Provide the [X, Y] coordinate of the cell's center where the given text is located.  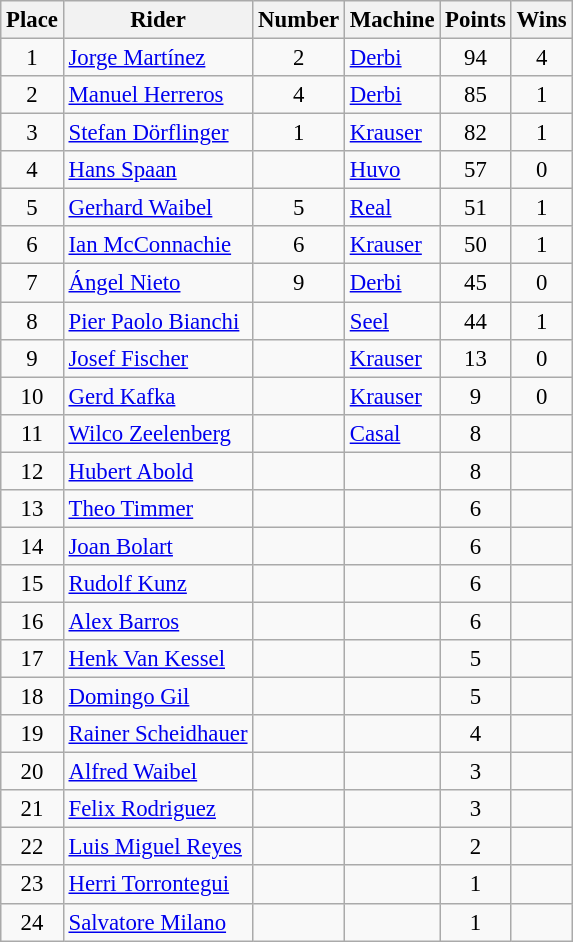
57 [476, 170]
20 [32, 772]
51 [476, 208]
Alex Barros [158, 621]
94 [476, 58]
Josef Fischer [158, 358]
Herri Torrontegui [158, 885]
18 [32, 697]
Wins [542, 20]
19 [32, 734]
Wilco Zeelenberg [158, 433]
Place [32, 20]
Casal [392, 433]
Stefan Dörflinger [158, 133]
Hubert Abold [158, 471]
Number [299, 20]
45 [476, 283]
17 [32, 659]
Seel [392, 321]
7 [32, 283]
22 [32, 847]
50 [476, 245]
Domingo Gil [158, 697]
Henk Van Kessel [158, 659]
14 [32, 546]
24 [32, 922]
Theo Timmer [158, 509]
Jorge Martínez [158, 58]
21 [32, 809]
Alfred Waibel [158, 772]
Rudolf Kunz [158, 584]
Salvatore Milano [158, 922]
Rider [158, 20]
82 [476, 133]
Huvo [392, 170]
Rainer Scheidhauer [158, 734]
Gerd Kafka [158, 396]
Ángel Nieto [158, 283]
Felix Rodriguez [158, 809]
Hans Spaan [158, 170]
Manuel Herreros [158, 95]
Real [392, 208]
16 [32, 621]
23 [32, 885]
Machine [392, 20]
Gerhard Waibel [158, 208]
Points [476, 20]
85 [476, 95]
Luis Miguel Reyes [158, 847]
Joan Bolart [158, 546]
15 [32, 584]
10 [32, 396]
12 [32, 471]
11 [32, 433]
44 [476, 321]
Ian McConnachie [158, 245]
Pier Paolo Bianchi [158, 321]
